Capture the cell that displays the provided text and extract its (X, Y) central coordinate. 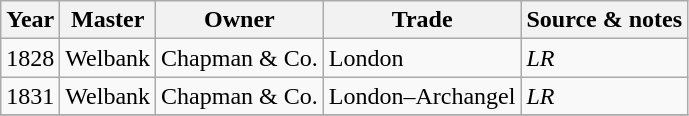
Trade (422, 20)
1831 (30, 96)
London (422, 58)
Source & notes (604, 20)
Year (30, 20)
Owner (240, 20)
Master (108, 20)
1828 (30, 58)
London–Archangel (422, 96)
